Pinpoint the cell where the given text exists, returning its (x, y) midpoint coordinate. 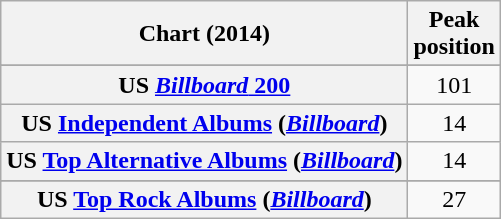
Peakposition (454, 34)
US Billboard 200 (204, 85)
Chart (2014) (204, 34)
27 (454, 199)
US Independent Albums (Billboard) (204, 123)
US Top Alternative Albums (Billboard) (204, 161)
US Top Rock Albums (Billboard) (204, 199)
101 (454, 85)
